Determine the (X, Y) coordinate at the center of the cell enclosing the given text.  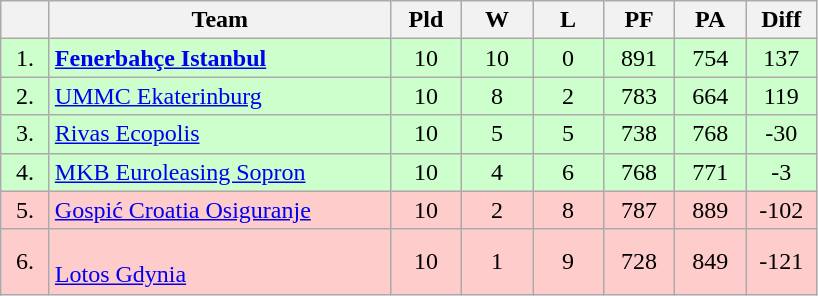
1. (26, 58)
PA (710, 20)
664 (710, 96)
Diff (782, 20)
754 (710, 58)
W (496, 20)
4. (26, 172)
119 (782, 96)
771 (710, 172)
849 (710, 262)
2. (26, 96)
5. (26, 210)
738 (640, 134)
MKB Euroleasing Sopron (220, 172)
Team (220, 20)
9 (568, 262)
6. (26, 262)
Gospić Croatia Osiguranje (220, 210)
Lotos Gdynia (220, 262)
4 (496, 172)
-121 (782, 262)
1 (496, 262)
UMMC Ekaterinburg (220, 96)
Fenerbahçe Istanbul (220, 58)
Pld (426, 20)
6 (568, 172)
891 (640, 58)
137 (782, 58)
Rivas Ecopolis (220, 134)
-102 (782, 210)
728 (640, 262)
787 (640, 210)
3. (26, 134)
-30 (782, 134)
-3 (782, 172)
783 (640, 96)
PF (640, 20)
889 (710, 210)
L (568, 20)
0 (568, 58)
